Return the (x, y) coordinate for the center point of the cell that contains the specified text.  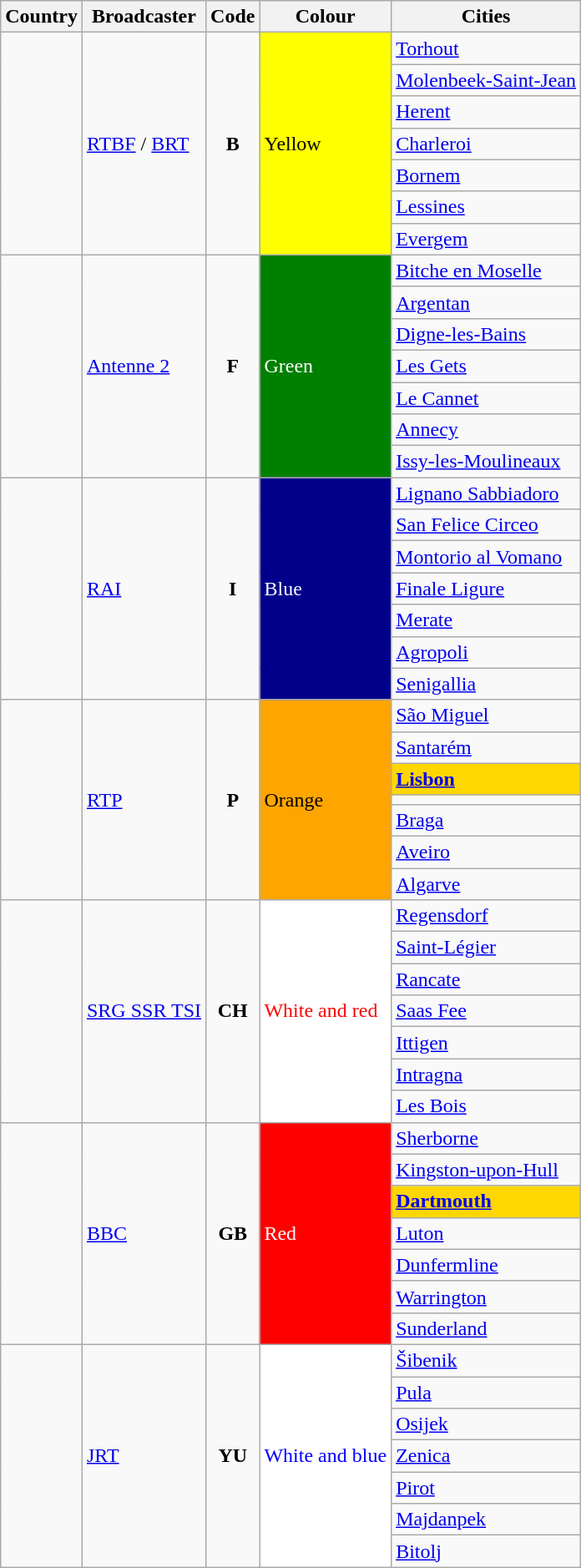
Intragna (486, 1075)
Orange (326, 800)
Country (42, 17)
Torhout (486, 48)
CH (233, 1011)
Digne-les-Bains (486, 334)
Algarve (486, 884)
Red (326, 1233)
GB (233, 1233)
Finale Ligure (486, 589)
RTP (144, 800)
Le Cannet (486, 398)
Bornem (486, 175)
Sherborne (486, 1138)
B (233, 144)
White and red (326, 1011)
Lisbon (486, 779)
Dartmouth (486, 1201)
White and blue (326, 1455)
São Miguel (486, 716)
SRG SSR TSI (144, 1011)
Lessines (486, 207)
Pirot (486, 1488)
Senigallia (486, 684)
Saas Fee (486, 1011)
F (233, 366)
Dunfermline (486, 1265)
Regensdorf (486, 916)
Annecy (486, 430)
Braga (486, 820)
Luton (486, 1233)
Pula (486, 1392)
Rancate (486, 979)
Aveiro (486, 852)
Argentan (486, 302)
Lignano Sabbiadoro (486, 493)
Bitolj (486, 1551)
RTBF / BRT (144, 144)
RAI (144, 589)
Saint-Légier (486, 948)
Šibenik (486, 1360)
Yellow (326, 144)
JRT (144, 1455)
Warrington (486, 1297)
YU (233, 1455)
Ittigen (486, 1043)
P (233, 800)
BBC (144, 1233)
Agropoli (486, 652)
Bitche en Moselle (486, 271)
I (233, 589)
Santarém (486, 747)
Issy-les-Moulineaux (486, 462)
Osijek (486, 1424)
Antenne 2 (144, 366)
Blue (326, 589)
Montorio al Vomano (486, 557)
Charleroi (486, 144)
Broadcaster (144, 17)
Evergem (486, 239)
Merate (486, 620)
Kingston-upon-Hull (486, 1170)
Les Bois (486, 1106)
Zenica (486, 1456)
San Felice Circeo (486, 525)
Code (233, 17)
Colour (326, 17)
Les Gets (486, 366)
Sunderland (486, 1328)
Herent (486, 112)
Molenbeek-Saint-Jean (486, 80)
Green (326, 366)
Cities (486, 17)
Majdanpek (486, 1520)
